Identify which cell holds the provided text, then report its [X, Y] central coordinate. 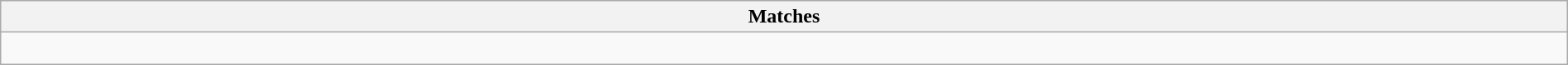
Matches [784, 17]
